From the cell containing the given text, extract its center point as [X, Y] coordinate. 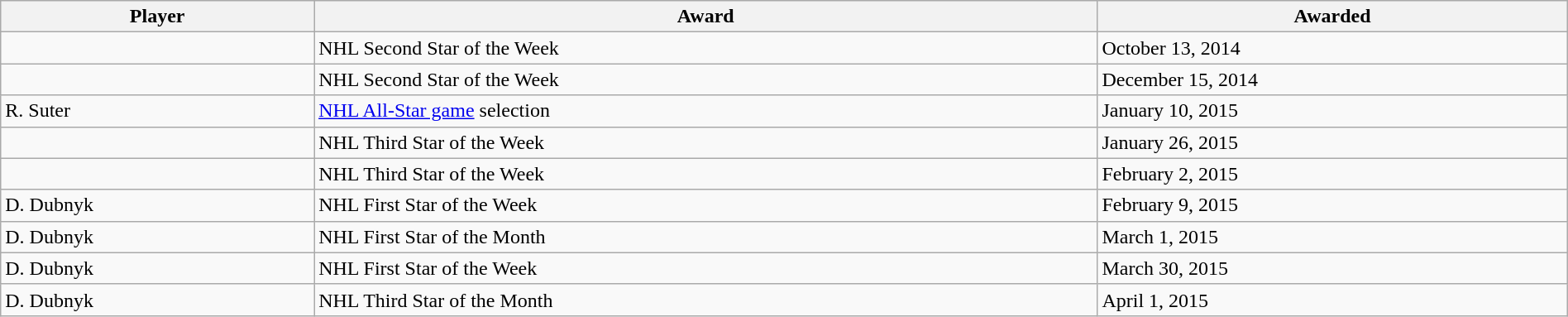
Award [706, 17]
January 26, 2015 [1332, 142]
Awarded [1332, 17]
NHL All-Star game selection [706, 111]
October 13, 2014 [1332, 48]
Player [157, 17]
March 30, 2015 [1332, 268]
January 10, 2015 [1332, 111]
February 2, 2015 [1332, 174]
April 1, 2015 [1332, 300]
February 9, 2015 [1332, 205]
December 15, 2014 [1332, 79]
R. Suter [157, 111]
March 1, 2015 [1332, 237]
NHL Third Star of the Month [706, 300]
NHL First Star of the Month [706, 237]
